Extract the (x, y) coordinate from the center of the cell holding the provided text.  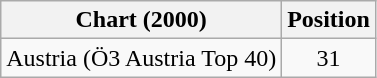
Position (329, 20)
31 (329, 58)
Austria (Ö3 Austria Top 40) (142, 58)
Chart (2000) (142, 20)
